Scan for the cell matching the given text and deliver its [x, y] coordinate at center. 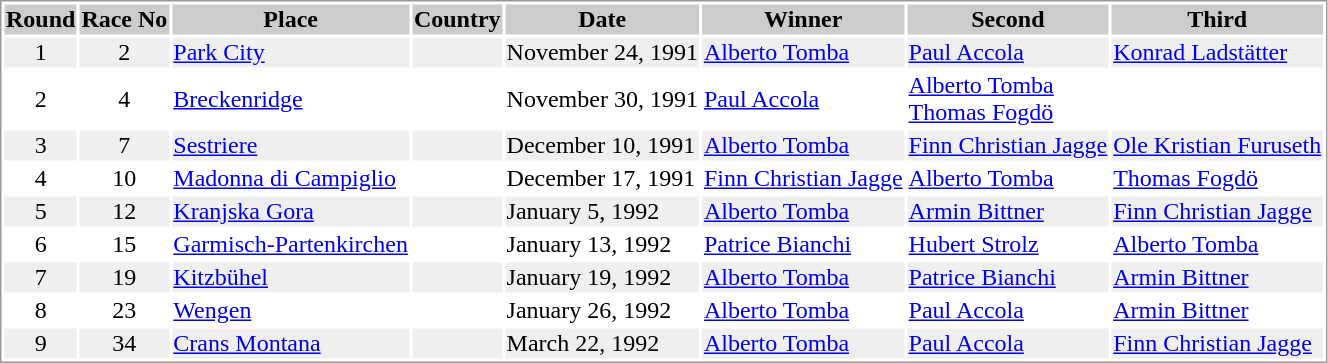
Sestriere [291, 145]
Thomas Fogdö [1218, 179]
Madonna di Campiglio [291, 179]
Alberto Tomba Thomas Fogdö [1008, 98]
8 [40, 311]
Country [457, 19]
January 19, 1992 [602, 277]
Crans Montana [291, 343]
Wengen [291, 311]
November 24, 1991 [602, 53]
November 30, 1991 [602, 98]
Park City [291, 53]
12 [124, 211]
January 26, 1992 [602, 311]
23 [124, 311]
Second [1008, 19]
19 [124, 277]
34 [124, 343]
Race No [124, 19]
Date [602, 19]
Ole Kristian Furuseth [1218, 145]
January 5, 1992 [602, 211]
Breckenridge [291, 98]
Place [291, 19]
9 [40, 343]
6 [40, 245]
Round [40, 19]
December 10, 1991 [602, 145]
1 [40, 53]
Winner [803, 19]
15 [124, 245]
5 [40, 211]
March 22, 1992 [602, 343]
January 13, 1992 [602, 245]
December 17, 1991 [602, 179]
Third [1218, 19]
10 [124, 179]
Hubert Strolz [1008, 245]
Konrad Ladstätter [1218, 53]
3 [40, 145]
Kitzbühel [291, 277]
Kranjska Gora [291, 211]
Garmisch-Partenkirchen [291, 245]
